Pinpoint the cell where the given text exists, returning its [x, y] midpoint coordinate. 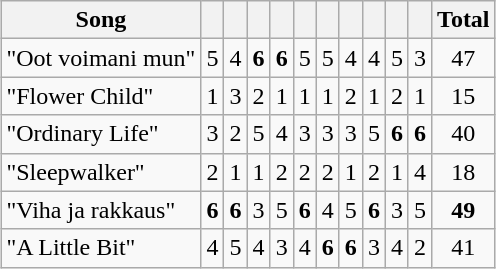
"Flower Child" [101, 96]
Song [101, 20]
"Oot voimani mun" [101, 58]
"Ordinary Life" [101, 134]
18 [464, 172]
41 [464, 248]
"A Little Bit" [101, 248]
47 [464, 58]
49 [464, 210]
"Sleepwalker" [101, 172]
Total [464, 20]
40 [464, 134]
15 [464, 96]
"Viha ja rakkaus" [101, 210]
